Provide the (X, Y) coordinate of the cell's center where the given text is located.  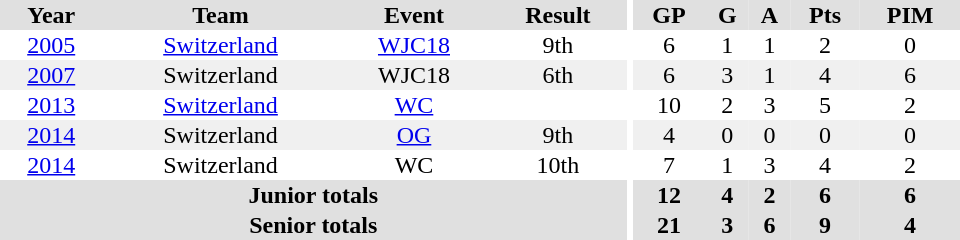
7 (670, 165)
Year (51, 15)
Senior totals (314, 225)
2005 (51, 45)
10th (558, 165)
Junior totals (314, 195)
5 (825, 105)
A (770, 15)
12 (670, 195)
Pts (825, 15)
GP (670, 15)
OG (414, 135)
10 (670, 105)
Team (220, 15)
PIM (910, 15)
2007 (51, 75)
Result (558, 15)
Event (414, 15)
21 (670, 225)
2013 (51, 105)
G (728, 15)
6th (558, 75)
9 (825, 225)
